Identify which cell holds the provided text, then report its [x, y] central coordinate. 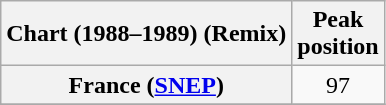
Chart (1988–1989) (Remix) [146, 34]
France (SNEP) [146, 85]
97 [338, 85]
Peakposition [338, 34]
